Return the (x, y) coordinate for the center point of the cell that contains the specified text.  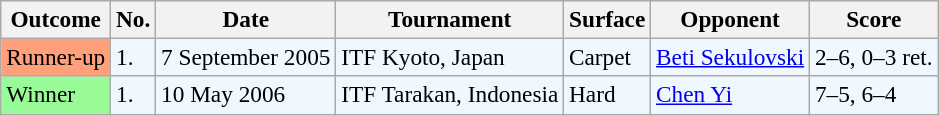
Tournament (450, 19)
7–5, 6–4 (874, 95)
Opponent (730, 19)
Hard (608, 95)
Beti Sekulovski (730, 57)
2–6, 0–3 ret. (874, 57)
Score (874, 19)
Outcome (56, 19)
No. (134, 19)
Chen Yi (730, 95)
ITF Tarakan, Indonesia (450, 95)
10 May 2006 (246, 95)
Date (246, 19)
Winner (56, 95)
ITF Kyoto, Japan (450, 57)
Carpet (608, 57)
Runner-up (56, 57)
7 September 2005 (246, 57)
Surface (608, 19)
